For the text-containing cell, return its midpoint in [x, y] coordinate format. 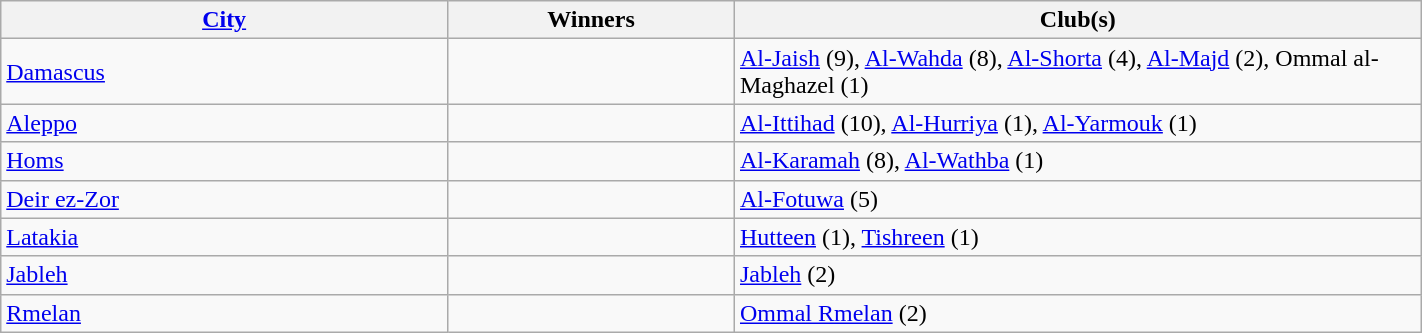
Damascus [224, 72]
Al-Karamah (8), Al-Wathba (1) [1078, 161]
Aleppo [224, 123]
Al-Jaish (9), Al-Wahda (8), Al-Shorta (4), Al-Majd (2), Ommal al-Maghazel (1) [1078, 72]
Jableh (2) [1078, 275]
Jableh [224, 275]
Al-Fotuwa (5) [1078, 199]
Latakia [224, 237]
Hutteen (1), Tishreen (1) [1078, 237]
Club(s) [1078, 20]
Homs [224, 161]
Rmelan [224, 313]
City [224, 20]
Winners [590, 20]
Deir ez-Zor [224, 199]
Al-Ittihad (10), Al-Hurriya (1), Al-Yarmouk (1) [1078, 123]
Ommal Rmelan (2) [1078, 313]
